Provide the (X, Y) coordinate of the cell's center where the given text is located.  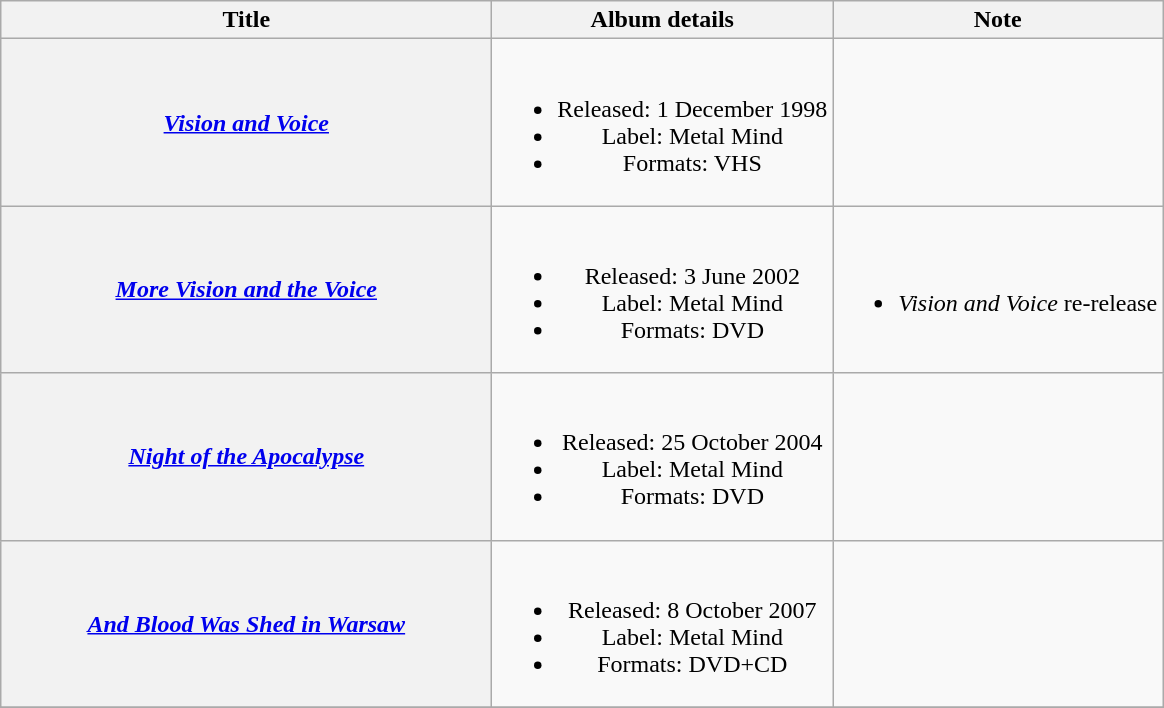
Released: 25 October 2004Label: Metal MindFormats: DVD (662, 456)
Released: 1 December 1998Label: Metal MindFormats: VHS (662, 122)
Title (246, 20)
And Blood Was Shed in Warsaw (246, 624)
Night of the Apocalypse (246, 456)
Album details (662, 20)
Vision and Voice re-release (998, 290)
Released: 3 June 2002Label: Metal MindFormats: DVD (662, 290)
Note (998, 20)
Released: 8 October 2007Label: Metal MindFormats: DVD+CD (662, 624)
Vision and Voice (246, 122)
More Vision and the Voice (246, 290)
